Return [x, y] of the center of cell containing provided text 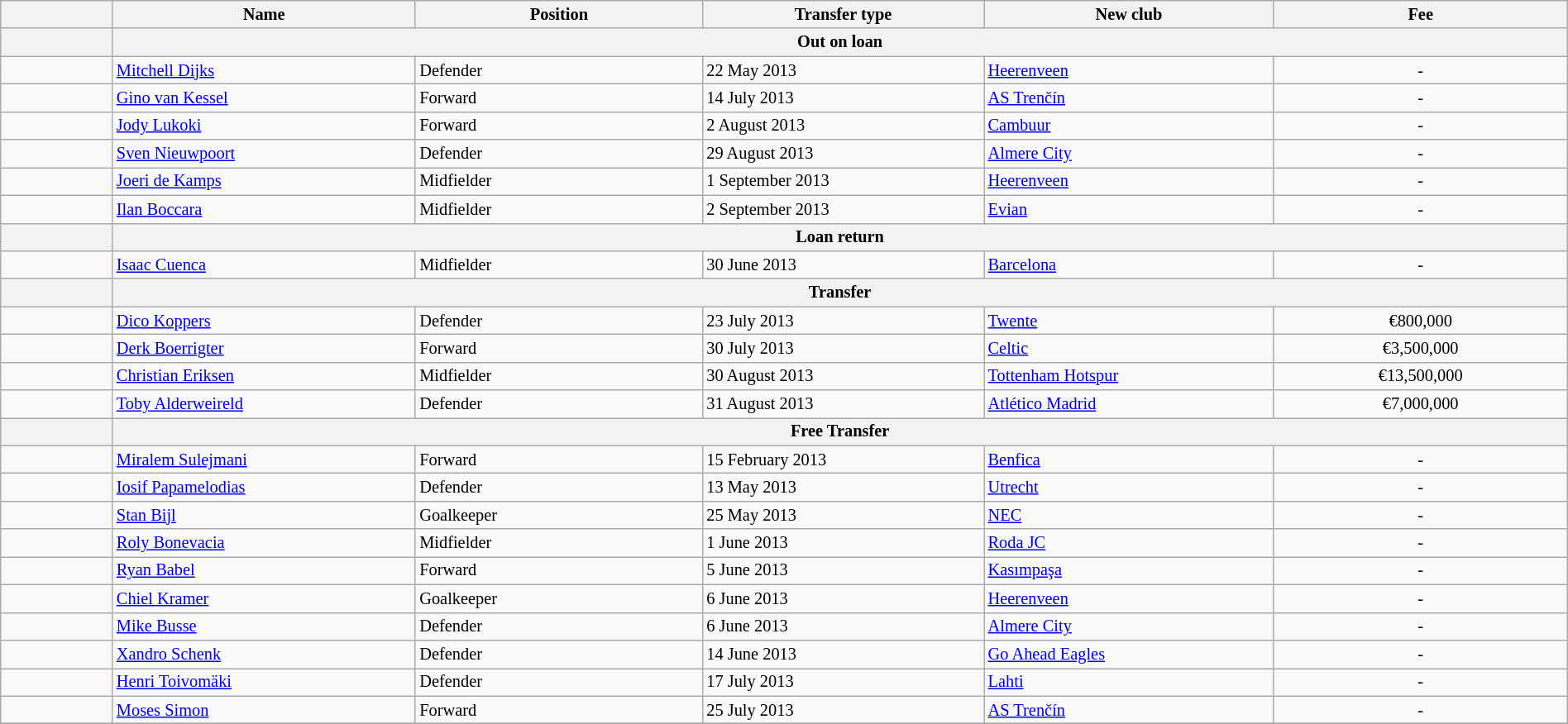
Name [264, 14]
25 July 2013 [843, 710]
1 September 2013 [843, 181]
17 July 2013 [843, 682]
Jody Lukoki [264, 126]
30 June 2013 [843, 264]
Miralem Sulejmani [264, 460]
Dico Koppers [264, 321]
Christian Eriksen [264, 376]
Loan return [840, 237]
Roda JC [1129, 543]
22 May 2013 [843, 70]
Ryan Babel [264, 570]
NEC [1129, 515]
Mike Busse [264, 626]
Henri Toivomäki [264, 682]
Joeri de Kamps [264, 181]
14 July 2013 [843, 98]
Ilan Boccara [264, 209]
Xandro Schenk [264, 654]
Utrecht [1129, 487]
€13,500,000 [1421, 376]
Isaac Cuenca [264, 264]
€7,000,000 [1421, 404]
Roly Bonevacia [264, 543]
14 June 2013 [843, 654]
5 June 2013 [843, 570]
Go Ahead Eagles [1129, 654]
Stan Bijl [264, 515]
25 May 2013 [843, 515]
Lahti [1129, 682]
30 August 2013 [843, 376]
Toby Alderweireld [264, 404]
15 February 2013 [843, 460]
Tottenham Hotspur [1129, 376]
Out on loan [840, 42]
Chiel Kramer [264, 598]
Moses Simon [264, 710]
31 August 2013 [843, 404]
Fee [1421, 14]
Transfer [840, 293]
€800,000 [1421, 321]
Cambuur [1129, 126]
Sven Nieuwpoort [264, 154]
Position [559, 14]
Gino van Kessel [264, 98]
13 May 2013 [843, 487]
€3,500,000 [1421, 348]
1 June 2013 [843, 543]
Kasımpaşa [1129, 570]
Evian [1129, 209]
Barcelona [1129, 264]
Celtic [1129, 348]
2 August 2013 [843, 126]
Atlético Madrid [1129, 404]
Transfer type [843, 14]
Derk Boerrigter [264, 348]
29 August 2013 [843, 154]
Benfica [1129, 460]
Free Transfer [840, 431]
30 July 2013 [843, 348]
2 September 2013 [843, 209]
Mitchell Dijks [264, 70]
Twente [1129, 321]
23 July 2013 [843, 321]
New club [1129, 14]
Iosif Papamelodias [264, 487]
